For the text-containing cell, return its midpoint in (X, Y) coordinate format. 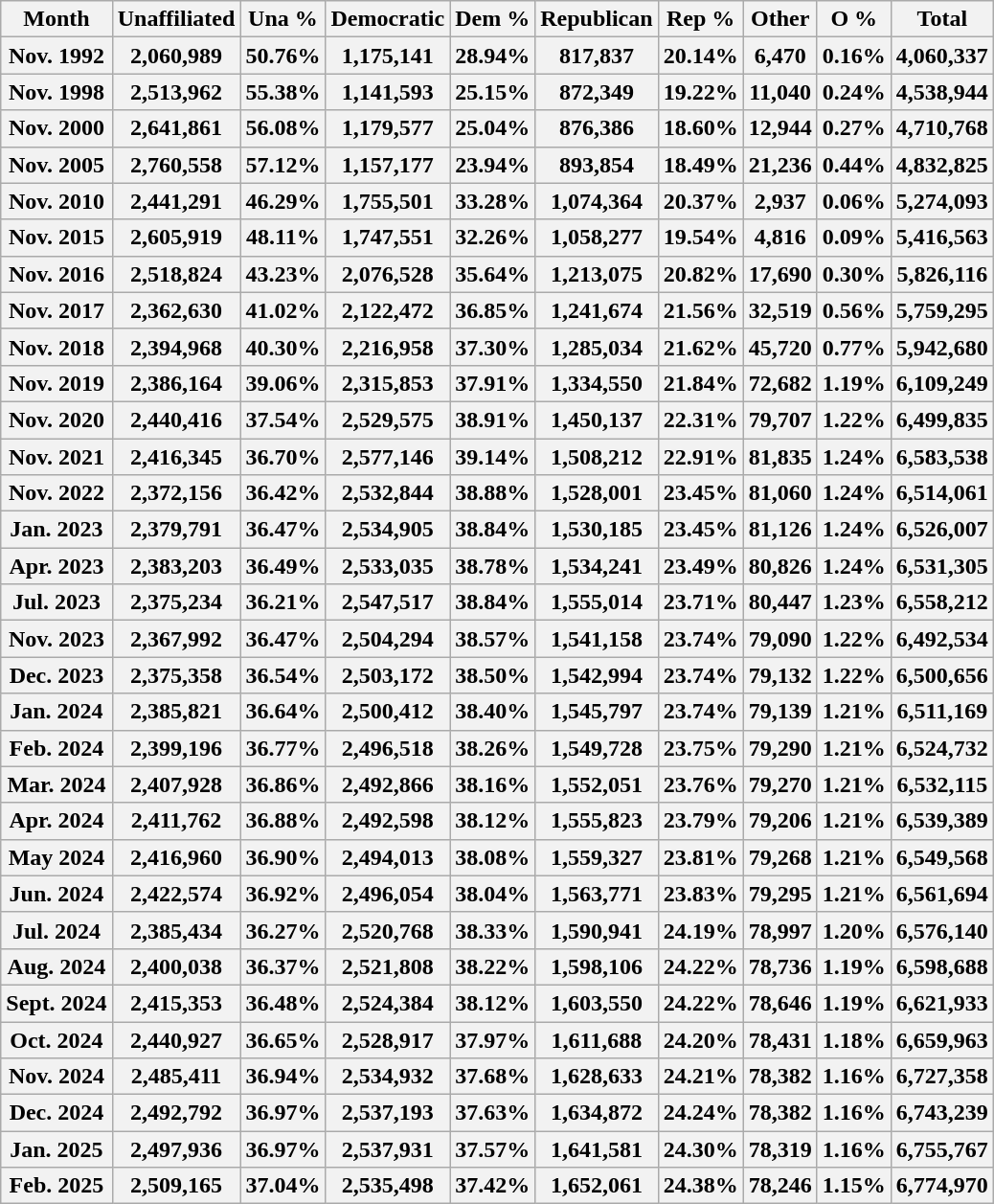
6,524,732 (942, 748)
18.49% (701, 165)
37.91% (492, 383)
6,511,169 (942, 712)
2,529,575 (388, 420)
2,513,962 (176, 92)
78,431 (779, 1039)
22.91% (701, 457)
1,530,185 (597, 530)
1,603,550 (597, 1003)
36.27% (283, 930)
36.77% (283, 748)
23.79% (701, 821)
Jun. 2024 (56, 894)
24.20% (701, 1039)
6,621,933 (942, 1003)
2,362,630 (176, 310)
Jul. 2024 (56, 930)
2,416,960 (176, 857)
41.02% (283, 310)
36.92% (283, 894)
79,707 (779, 420)
48.11% (283, 238)
36.88% (283, 821)
1,598,106 (597, 966)
22.31% (701, 420)
1,590,941 (597, 930)
23.81% (701, 857)
Dec. 2024 (56, 1113)
32,519 (779, 310)
2,400,038 (176, 966)
Republican (597, 19)
36.65% (283, 1039)
Nov. 2019 (56, 383)
78,736 (779, 966)
28.94% (492, 56)
6,774,970 (942, 1186)
36.85% (492, 310)
36.48% (283, 1003)
2,440,927 (176, 1039)
1,528,001 (597, 493)
37.68% (492, 1077)
24.38% (701, 1186)
Feb. 2025 (56, 1186)
0.16% (854, 56)
37.42% (492, 1186)
38.16% (492, 784)
4,816 (779, 238)
0.44% (854, 165)
2,399,196 (176, 748)
38.33% (492, 930)
78,997 (779, 930)
2,385,821 (176, 712)
1,334,550 (597, 383)
1,628,633 (597, 1077)
38.57% (492, 639)
78,646 (779, 1003)
56.08% (283, 128)
21.62% (701, 347)
2,386,164 (176, 383)
39.06% (283, 383)
79,290 (779, 748)
79,295 (779, 894)
37.57% (492, 1149)
20.37% (701, 201)
Dem % (492, 19)
2,411,762 (176, 821)
79,268 (779, 857)
2,485,411 (176, 1077)
6,598,688 (942, 966)
36.64% (283, 712)
37.30% (492, 347)
1,213,075 (597, 274)
81,835 (779, 457)
2,760,558 (176, 165)
23.94% (492, 165)
Jan. 2023 (56, 530)
6,109,249 (942, 383)
38.91% (492, 420)
1,563,771 (597, 894)
6,549,568 (942, 857)
Jul. 2023 (56, 602)
12,944 (779, 128)
21.56% (701, 310)
Apr. 2023 (56, 566)
80,826 (779, 566)
Nov. 2022 (56, 493)
2,416,345 (176, 457)
6,531,305 (942, 566)
2,521,808 (388, 966)
38.50% (492, 675)
Rep % (701, 19)
24.30% (701, 1149)
1,175,141 (388, 56)
2,937 (779, 201)
1,634,872 (597, 1113)
33.28% (492, 201)
6,727,358 (942, 1077)
1,652,061 (597, 1186)
0.27% (854, 128)
5,759,295 (942, 310)
2,528,917 (388, 1039)
Nov. 2015 (56, 238)
2,500,412 (388, 712)
79,270 (779, 784)
38.78% (492, 566)
2,440,416 (176, 420)
57.12% (283, 165)
0.06% (854, 201)
24.21% (701, 1077)
20.14% (701, 56)
1,157,177 (388, 165)
6,755,767 (942, 1149)
36.70% (283, 457)
Dec. 2023 (56, 675)
79,139 (779, 712)
0.24% (854, 92)
2,494,013 (388, 857)
6,499,835 (942, 420)
Una % (283, 19)
2,375,358 (176, 675)
2,547,517 (388, 602)
2,518,824 (176, 274)
Nov. 2023 (56, 639)
24.24% (701, 1113)
1.20% (854, 930)
2,496,518 (388, 748)
6,470 (779, 56)
872,349 (597, 92)
2,497,936 (176, 1149)
4,060,337 (942, 56)
78,246 (779, 1186)
5,274,093 (942, 201)
2,060,989 (176, 56)
81,126 (779, 530)
876,386 (597, 128)
1,534,241 (597, 566)
36.49% (283, 566)
23.75% (701, 748)
Jan. 2025 (56, 1149)
2,520,768 (388, 930)
2,383,203 (176, 566)
37.97% (492, 1039)
0.56% (854, 310)
1,555,014 (597, 602)
23.83% (701, 894)
2,076,528 (388, 274)
38.40% (492, 712)
40.30% (283, 347)
20.82% (701, 274)
Nov. 2000 (56, 128)
6,514,061 (942, 493)
5,416,563 (942, 238)
2,407,928 (176, 784)
2,379,791 (176, 530)
Unaffiliated (176, 19)
79,090 (779, 639)
1,179,577 (388, 128)
2,492,598 (388, 821)
2,641,861 (176, 128)
6,561,694 (942, 894)
2,367,992 (176, 639)
6,583,538 (942, 457)
2,394,968 (176, 347)
1,747,551 (388, 238)
2,509,165 (176, 1186)
4,710,768 (942, 128)
4,538,944 (942, 92)
1,555,823 (597, 821)
45,720 (779, 347)
5,942,680 (942, 347)
78,319 (779, 1149)
2,492,792 (176, 1113)
1,241,674 (597, 310)
38.88% (492, 493)
Democratic (388, 19)
1,508,212 (597, 457)
2,534,932 (388, 1077)
21.84% (701, 383)
2,533,035 (388, 566)
1,755,501 (388, 201)
Feb. 2024 (56, 748)
2,315,853 (388, 383)
36.21% (283, 602)
1,541,158 (597, 639)
Nov. 2005 (56, 165)
2,441,291 (176, 201)
18.60% (701, 128)
6,526,007 (942, 530)
21,236 (779, 165)
81,060 (779, 493)
0.77% (854, 347)
2,532,844 (388, 493)
0.09% (854, 238)
36.94% (283, 1077)
1,141,593 (388, 92)
Nov. 2024 (56, 1077)
36.54% (283, 675)
25.04% (492, 128)
893,854 (597, 165)
2,122,472 (388, 310)
Aug. 2024 (56, 966)
1,542,994 (597, 675)
1,074,364 (597, 201)
32.26% (492, 238)
1,058,277 (597, 238)
Nov. 2010 (56, 201)
25.15% (492, 92)
24.19% (701, 930)
2,385,434 (176, 930)
2,372,156 (176, 493)
1,552,051 (597, 784)
38.26% (492, 748)
36.90% (283, 857)
Nov. 2017 (56, 310)
38.08% (492, 857)
36.37% (283, 966)
2,524,384 (388, 1003)
1,545,797 (597, 712)
23.71% (701, 602)
Nov. 2020 (56, 420)
Other (779, 19)
Apr. 2024 (56, 821)
1,285,034 (597, 347)
46.29% (283, 201)
38.04% (492, 894)
1.15% (854, 1186)
6,558,212 (942, 602)
1,450,137 (597, 420)
36.86% (283, 784)
1,611,688 (597, 1039)
Nov. 1992 (56, 56)
17,690 (779, 274)
2,504,294 (388, 639)
2,534,905 (388, 530)
6,743,239 (942, 1113)
Nov. 2018 (56, 347)
23.76% (701, 784)
817,837 (597, 56)
1.18% (854, 1039)
6,539,389 (942, 821)
Month (56, 19)
39.14% (492, 457)
6,532,115 (942, 784)
72,682 (779, 383)
6,500,656 (942, 675)
Nov. 1998 (56, 92)
19.22% (701, 92)
Sept. 2024 (56, 1003)
2,492,866 (388, 784)
37.54% (283, 420)
Mar. 2024 (56, 784)
38.22% (492, 966)
35.64% (492, 274)
Nov. 2021 (56, 457)
1.23% (854, 602)
43.23% (283, 274)
Jan. 2024 (56, 712)
1,549,728 (597, 748)
80,447 (779, 602)
1,641,581 (597, 1149)
4,832,825 (942, 165)
Total (942, 19)
6,659,963 (942, 1039)
11,040 (779, 92)
37.04% (283, 1186)
1,559,327 (597, 857)
79,206 (779, 821)
Oct. 2024 (56, 1039)
2,422,574 (176, 894)
2,535,498 (388, 1186)
2,415,353 (176, 1003)
0.30% (854, 274)
Nov. 2016 (56, 274)
19.54% (701, 238)
50.76% (283, 56)
2,503,172 (388, 675)
6,492,534 (942, 639)
May 2024 (56, 857)
2,605,919 (176, 238)
5,826,116 (942, 274)
37.63% (492, 1113)
2,496,054 (388, 894)
79,132 (779, 675)
6,576,140 (942, 930)
55.38% (283, 92)
36.42% (283, 493)
2,216,958 (388, 347)
23.49% (701, 566)
O % (854, 19)
2,375,234 (176, 602)
2,577,146 (388, 457)
2,537,931 (388, 1149)
2,537,193 (388, 1113)
